From the cell containing the given text, extract its center point as [x, y] coordinate. 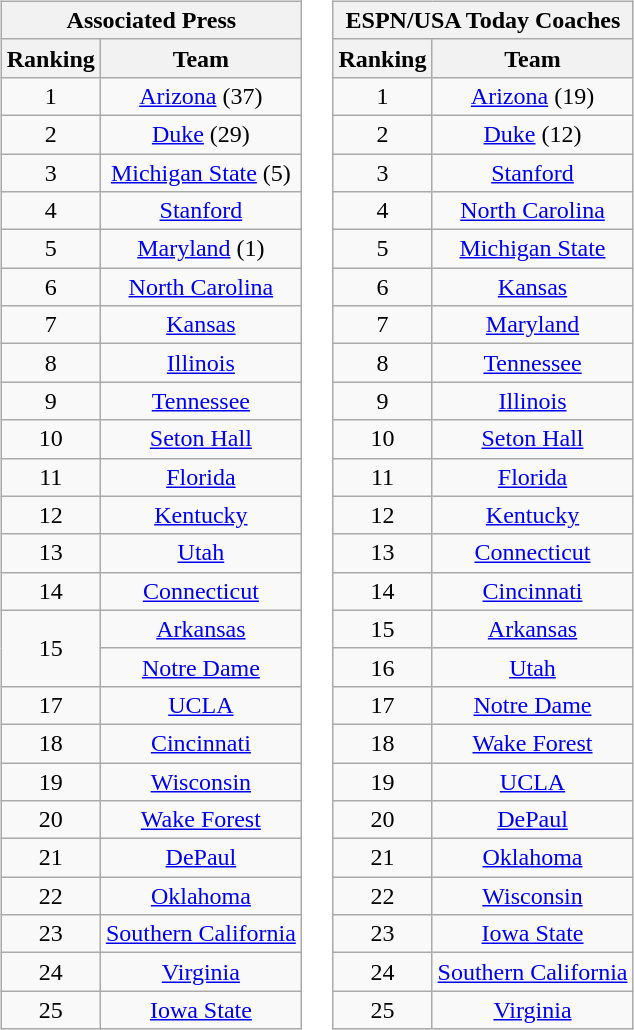
Duke (12) [532, 134]
16 [382, 667]
ESPN/USA Today Coaches [483, 20]
Arizona (37) [200, 96]
Michigan State [532, 249]
Maryland [532, 325]
Maryland (1) [200, 249]
Associated Press [151, 20]
Duke (29) [200, 134]
Arizona (19) [532, 96]
Michigan State (5) [200, 173]
